Find where the given text appears and provide that cell's center as [x, y] coordinate. 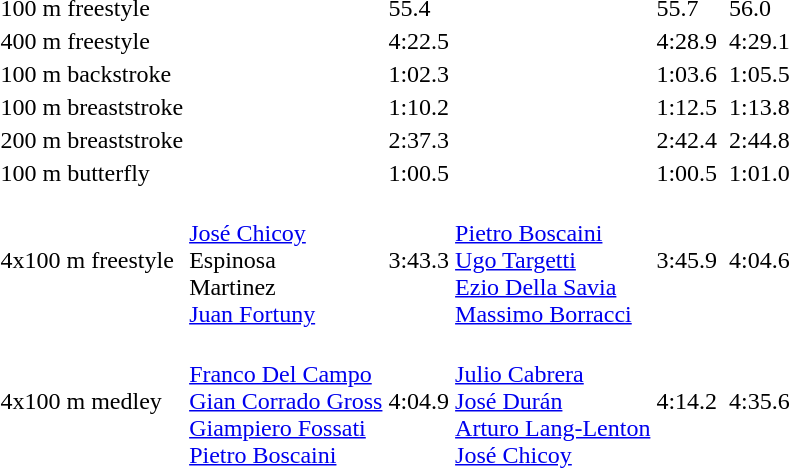
1:12.5 [687, 107]
2:37.3 [419, 140]
1:10.2 [419, 107]
4:22.5 [419, 41]
3:45.9 [687, 260]
1:03.6 [687, 74]
1:02.3 [419, 74]
3:43.3 [419, 260]
Pietro BoscainiUgo TargettiEzio Della SaviaMassimo Borracci [553, 260]
José ChicoyEspinosaMartinezJuan Fortuny [286, 260]
4:28.9 [687, 41]
2:42.4 [687, 140]
